Scan for the cell matching the given text and deliver its [x, y] coordinate at center. 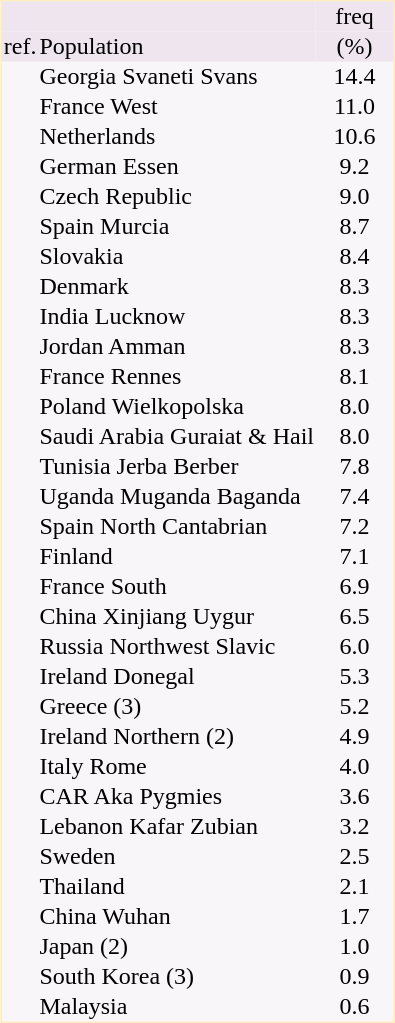
7.1 [355, 557]
China Wuhan [177, 917]
Georgia Svaneti Svans [177, 77]
Slovakia [177, 257]
France West [177, 107]
France South [177, 587]
Netherlands [177, 137]
7.2 [355, 527]
Poland Wielkopolska [177, 407]
11.0 [355, 107]
Lebanon Kafar Zubian [177, 827]
Japan (2) [177, 947]
Ireland Northern (2) [177, 737]
Italy Rome [177, 767]
Tunisia Jerba Berber [177, 467]
10.6 [355, 137]
5.3 [355, 677]
(%) [355, 47]
India Lucknow [177, 317]
4.9 [355, 737]
Denmark [177, 287]
2.5 [355, 857]
9.2 [355, 167]
6.5 [355, 617]
Jordan Amman [177, 347]
CAR Aka Pygmies [177, 797]
Thailand [177, 887]
freq [355, 17]
China Xinjiang Uygur [177, 617]
Spain North Cantabrian [177, 527]
ref. [20, 47]
5.2 [355, 707]
Uganda Muganda Baganda [177, 497]
8.7 [355, 227]
Population [177, 47]
Czech Republic [177, 197]
0.6 [355, 1007]
Sweden [177, 857]
0.9 [355, 977]
Ireland Donegal [177, 677]
1.0 [355, 947]
7.8 [355, 467]
3.6 [355, 797]
7.4 [355, 497]
4.0 [355, 767]
6.0 [355, 647]
2.1 [355, 887]
8.4 [355, 257]
Greece (3) [177, 707]
Malaysia [177, 1007]
3.2 [355, 827]
South Korea (3) [177, 977]
Spain Murcia [177, 227]
6.9 [355, 587]
9.0 [355, 197]
8.1 [355, 377]
Finland [177, 557]
14.4 [355, 77]
Saudi Arabia Guraiat & Hail [177, 437]
Russia Northwest Slavic [177, 647]
1.7 [355, 917]
France Rennes [177, 377]
German Essen [177, 167]
